Identify which cell holds the provided text, then report its (X, Y) central coordinate. 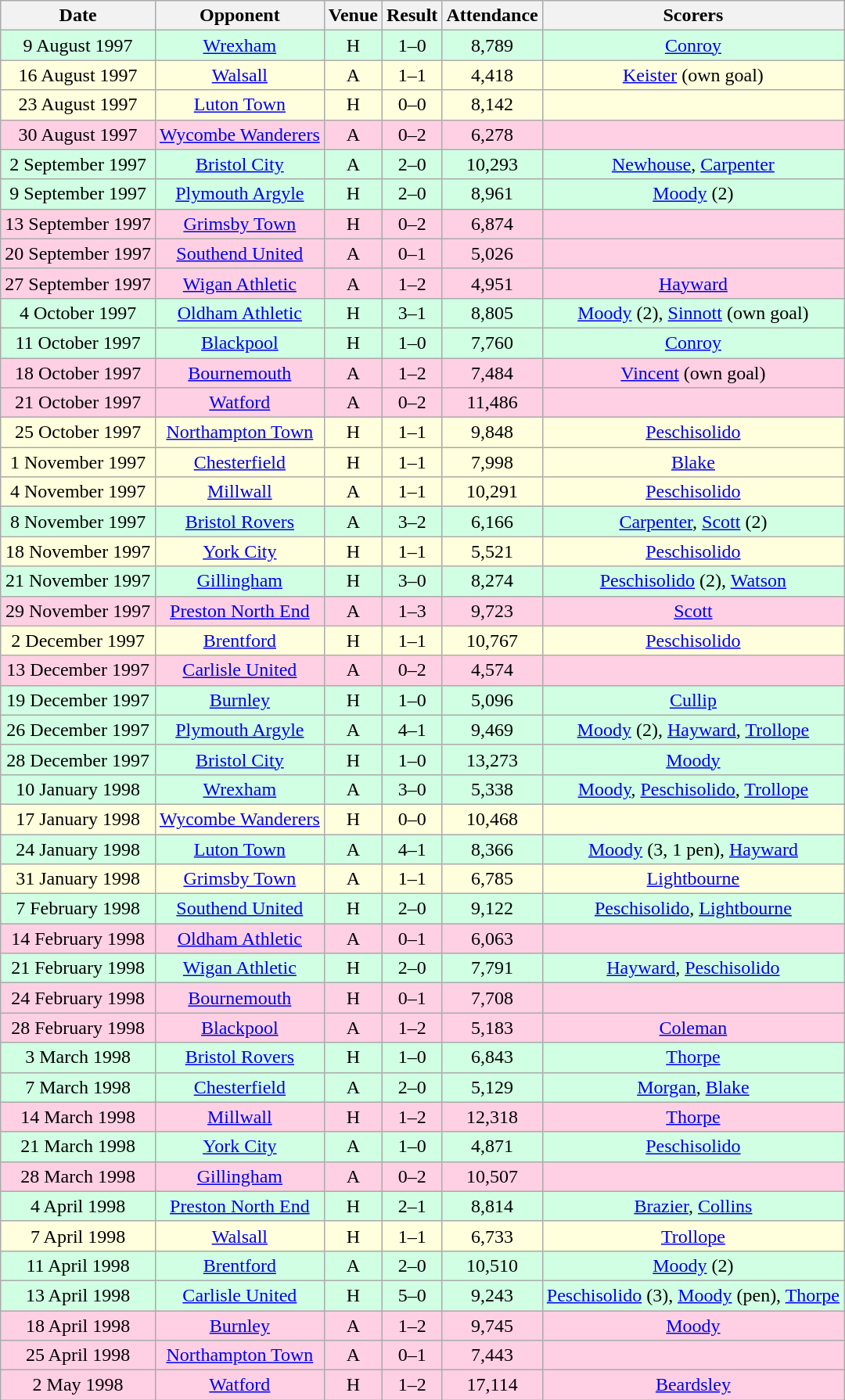
5,338 (492, 789)
6,843 (492, 1057)
5,521 (492, 551)
2–1 (412, 1206)
9,469 (492, 730)
10,293 (492, 164)
8,961 (492, 194)
8,274 (492, 581)
25 April 1998 (78, 1355)
30 August 1997 (78, 135)
9,745 (492, 1326)
24 January 1998 (78, 849)
18 November 1997 (78, 551)
10,468 (492, 819)
Opponent (239, 16)
18 October 1997 (78, 373)
11,486 (492, 403)
Morgan, Blake (693, 1087)
5,096 (492, 700)
9 August 1997 (78, 45)
Lightbourne (693, 879)
Beardsley (693, 1385)
4 November 1997 (78, 492)
26 December 1997 (78, 730)
Peschisolido (3), Moody (pen), Thorpe (693, 1295)
9 September 1997 (78, 194)
7 March 1998 (78, 1087)
Peschisolido (2), Watson (693, 581)
10,507 (492, 1176)
Moody, Peschisolido, Trollope (693, 789)
1–3 (412, 611)
13 April 1998 (78, 1295)
Cullip (693, 700)
4 April 1998 (78, 1206)
Scorers (693, 16)
1 November 1997 (78, 462)
9,848 (492, 433)
Coleman (693, 1028)
11 October 1997 (78, 343)
13 September 1997 (78, 224)
11 April 1998 (78, 1265)
Moody (2), Sinnott (own goal) (693, 313)
8,142 (492, 105)
4 October 1997 (78, 313)
6,733 (492, 1236)
Blake (693, 462)
Venue (353, 16)
8,366 (492, 849)
10,767 (492, 641)
6,874 (492, 224)
Hayward (693, 283)
18 April 1998 (78, 1326)
21 March 1998 (78, 1147)
13 December 1997 (78, 670)
Carpenter, Scott (2) (693, 522)
28 March 1998 (78, 1176)
7,708 (492, 998)
24 February 1998 (78, 998)
Brazier, Collins (693, 1206)
8,814 (492, 1206)
Hayward, Peschisolido (693, 968)
4,574 (492, 670)
8,789 (492, 45)
7 February 1998 (78, 909)
17,114 (492, 1385)
21 October 1997 (78, 403)
5,183 (492, 1028)
4,418 (492, 75)
27 September 1997 (78, 283)
8,805 (492, 313)
5,026 (492, 253)
5–0 (412, 1295)
9,723 (492, 611)
7,998 (492, 462)
21 February 1998 (78, 968)
14 February 1998 (78, 939)
28 December 1997 (78, 759)
21 November 1997 (78, 581)
Date (78, 16)
7,484 (492, 373)
28 February 1998 (78, 1028)
10,510 (492, 1265)
6,278 (492, 135)
29 November 1997 (78, 611)
3 March 1998 (78, 1057)
5,129 (492, 1087)
25 October 1997 (78, 433)
2 December 1997 (78, 641)
Moody (2), Hayward, Trollope (693, 730)
19 December 1997 (78, 700)
6,785 (492, 879)
9,243 (492, 1295)
3–1 (412, 313)
Trollope (693, 1236)
7 April 1998 (78, 1236)
16 August 1997 (78, 75)
4,871 (492, 1147)
10 January 1998 (78, 789)
Newhouse, Carpenter (693, 164)
Result (412, 16)
Moody (3, 1 pen), Hayward (693, 849)
23 August 1997 (78, 105)
7,760 (492, 343)
4,951 (492, 283)
6,166 (492, 522)
31 January 1998 (78, 879)
13,273 (492, 759)
20 September 1997 (78, 253)
7,443 (492, 1355)
3–2 (412, 522)
Scott (693, 611)
12,318 (492, 1117)
6,063 (492, 939)
10,291 (492, 492)
2 May 1998 (78, 1385)
9,122 (492, 909)
Attendance (492, 16)
7,791 (492, 968)
Vincent (own goal) (693, 373)
14 March 1998 (78, 1117)
Peschisolido, Lightbourne (693, 909)
8 November 1997 (78, 522)
17 January 1998 (78, 819)
2 September 1997 (78, 164)
Keister (own goal) (693, 75)
